For the text-containing cell, return its midpoint in (X, Y) coordinate format. 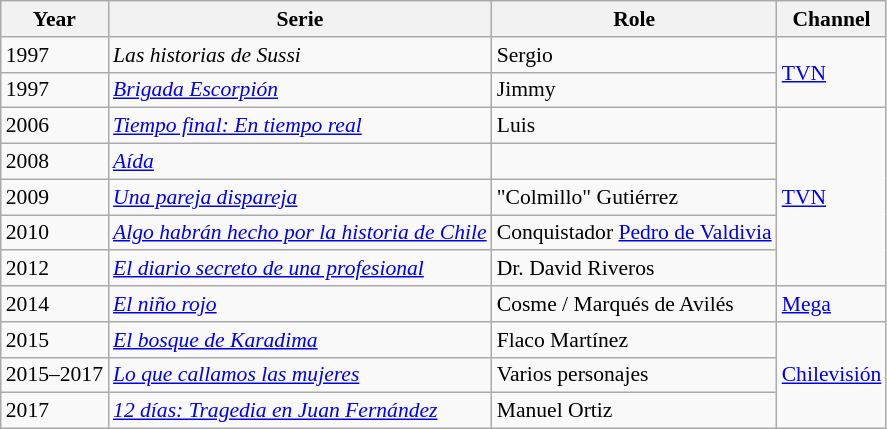
Manuel Ortiz (634, 411)
2014 (54, 304)
Aída (300, 162)
2009 (54, 197)
Sergio (634, 55)
Varios personajes (634, 375)
Channel (832, 19)
2015 (54, 340)
"Colmillo" Gutiérrez (634, 197)
Flaco Martínez (634, 340)
Jimmy (634, 90)
El diario secreto de una profesional (300, 269)
Brigada Escorpión (300, 90)
Dr. David Riveros (634, 269)
Las historias de Sussi (300, 55)
Una pareja dispareja (300, 197)
Tiempo final: En tiempo real (300, 126)
Serie (300, 19)
Conquistador Pedro de Valdivia (634, 233)
Mega (832, 304)
12 días: Tragedia en Juan Fernández (300, 411)
2006 (54, 126)
Lo que callamos las mujeres (300, 375)
Role (634, 19)
El niño rojo (300, 304)
2017 (54, 411)
Chilevisión (832, 376)
Algo habrán hecho por la historia de Chile (300, 233)
2010 (54, 233)
Year (54, 19)
2008 (54, 162)
Luis (634, 126)
El bosque de Karadima (300, 340)
Cosme / Marqués de Avilés (634, 304)
2015–2017 (54, 375)
2012 (54, 269)
